Capture the cell that displays the provided text and extract its (x, y) central coordinate. 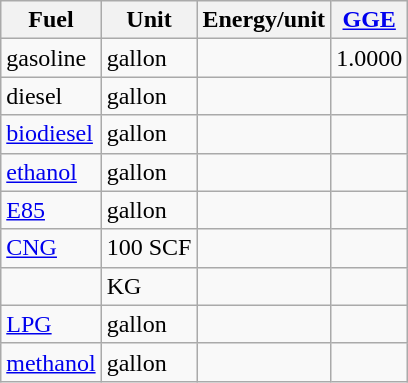
GGE (370, 20)
gasoline (51, 58)
KG (149, 286)
diesel (51, 96)
100 SCF (149, 248)
LPG (51, 324)
CNG (51, 248)
Unit (149, 20)
ethanol (51, 172)
1.0000 (370, 58)
Fuel (51, 20)
methanol (51, 362)
biodiesel (51, 134)
Energy/unit (264, 20)
E85 (51, 210)
